Provide the (x, y) coordinate of the cell's center where the given text is located.  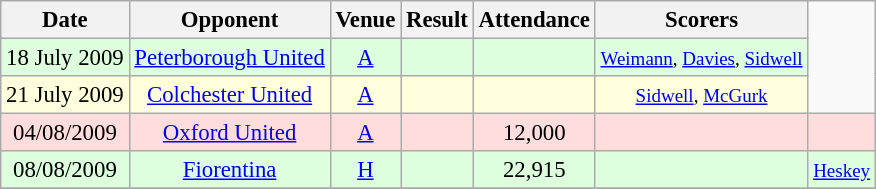
Venue (366, 20)
Peterborough United (230, 58)
Scorers (702, 20)
Sidwell, McGurk (702, 95)
Oxford United (230, 133)
08/08/2009 (65, 170)
Weimann, Davies, Sidwell (702, 58)
Heskey (842, 170)
21 July 2009 (65, 95)
12,000 (534, 133)
Colchester United (230, 95)
22,915 (534, 170)
H (366, 170)
Result (438, 20)
Date (65, 20)
04/08/2009 (65, 133)
Opponent (230, 20)
Attendance (534, 20)
Fiorentina (230, 170)
18 July 2009 (65, 58)
